Capture the cell that displays the provided text and extract its (X, Y) central coordinate. 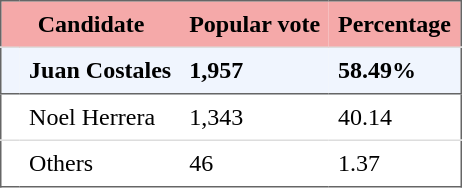
1,343 (254, 117)
58.49% (395, 70)
Noel Herrera (100, 117)
Percentage (395, 24)
40.14 (395, 117)
1,957 (254, 70)
Popular vote (254, 24)
Candidate (90, 24)
1.37 (395, 163)
Others (100, 163)
46 (254, 163)
Juan Costales (100, 70)
